Return the (X, Y) coordinate for the center point of the cell that contains the specified text.  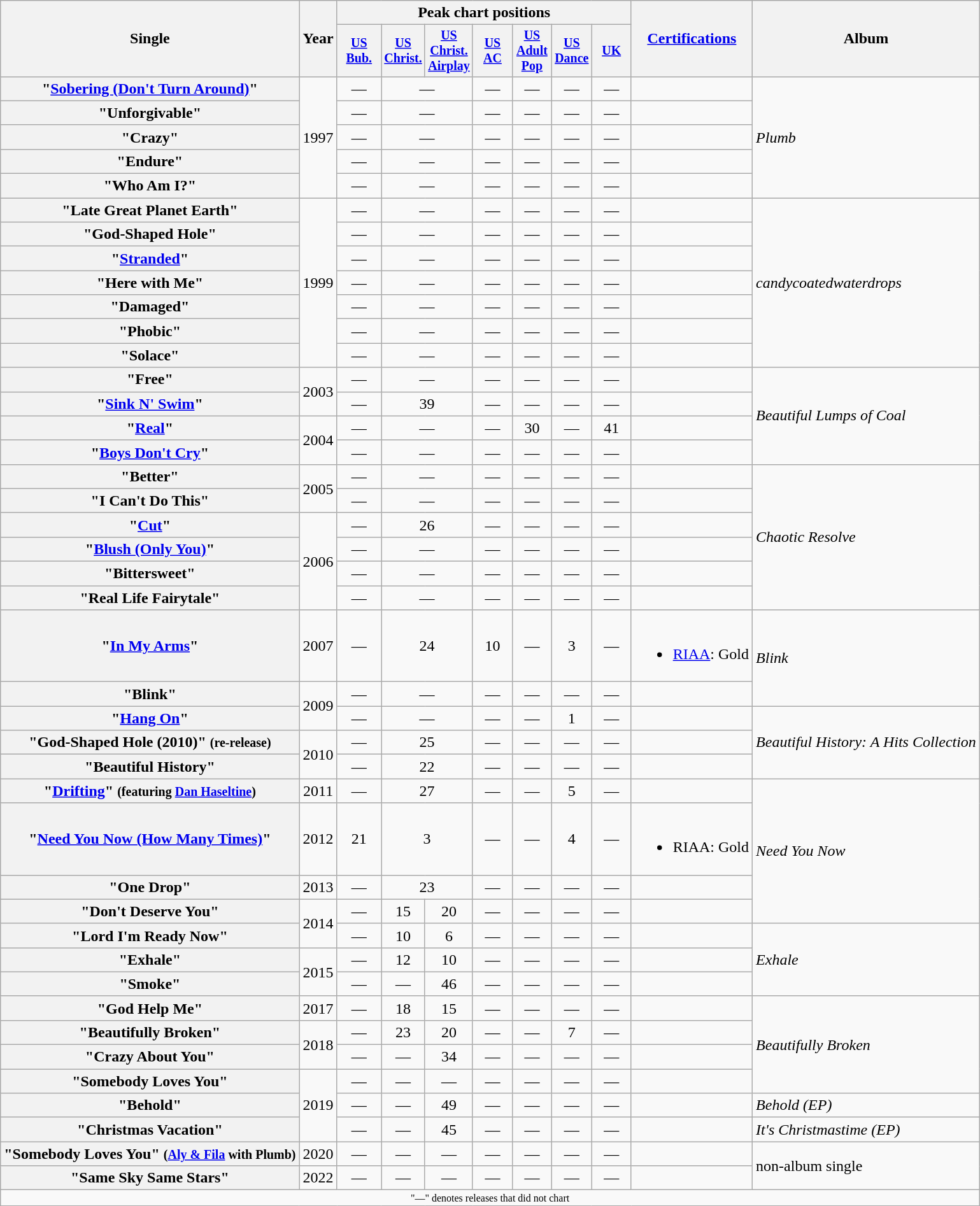
18 (404, 1008)
2012 (318, 839)
"Endure" (150, 161)
"Bittersweet" (150, 574)
Beautiful Lumps of Coal (866, 416)
Plumb (866, 137)
"God-Shaped Hole (2010)" (re-release) (150, 742)
2019 (318, 1105)
"I Can't Do This" (150, 500)
USChrist. (404, 51)
Certifications (692, 39)
2011 (318, 791)
Album (866, 39)
2005 (318, 488)
"Damaged" (150, 307)
Behold (EP) (866, 1105)
"One Drop" (150, 887)
"Behold" (150, 1105)
49 (448, 1105)
USBub. (359, 51)
"Crazy" (150, 137)
Blink (866, 658)
21 (359, 839)
USChrist.Airplay (448, 51)
"Sink N' Swim" (150, 404)
30 (532, 428)
2020 (318, 1154)
46 (448, 984)
2018 (318, 1044)
"Same Sky Same Stars" (150, 1178)
"Cut" (150, 525)
Year (318, 39)
1999 (318, 283)
"Late Great Planet Earth" (150, 210)
non-album single (866, 1166)
2022 (318, 1178)
Chaotic Resolve (866, 537)
41 (611, 428)
45 (448, 1130)
24 (427, 646)
"Christmas Vacation" (150, 1130)
2003 (318, 392)
"Crazy About You" (150, 1057)
USAC (492, 51)
4 (572, 839)
27 (427, 791)
USDance (572, 51)
"Need You Now (How Many Times)" (150, 839)
"Real" (150, 428)
"Better" (150, 476)
"Beautifully Broken" (150, 1032)
26 (427, 525)
2017 (318, 1008)
25 (427, 742)
"God-Shaped Hole" (150, 234)
2004 (318, 440)
2007 (318, 646)
34 (448, 1057)
"Phobic" (150, 331)
Beautifully Broken (866, 1044)
"Smoke" (150, 984)
"Exhale" (150, 960)
"God Help Me" (150, 1008)
"Boys Don't Cry" (150, 452)
12 (404, 960)
5 (572, 791)
"In My Arms" (150, 646)
"Drifting" (featuring Dan Haseltine) (150, 791)
"Free" (150, 380)
7 (572, 1032)
2013 (318, 887)
"—" denotes releases that did not chart (490, 1198)
candycoatedwaterdrops (866, 283)
1 (572, 718)
2006 (318, 561)
Need You Now (866, 851)
2015 (318, 972)
"Blush (Only You)" (150, 549)
"Beautiful History" (150, 767)
"Don't Deserve You" (150, 911)
"Real Life Fairytale" (150, 598)
2009 (318, 706)
"Here with Me" (150, 283)
"Lord I'm Ready Now" (150, 935)
"Blink" (150, 694)
Exhale (866, 960)
"Solace" (150, 355)
2010 (318, 755)
2014 (318, 923)
22 (427, 767)
USAdultPop (532, 51)
"Hang On" (150, 718)
It's Christmastime (EP) (866, 1130)
39 (427, 404)
UK (611, 51)
Beautiful History: A Hits Collection (866, 742)
"Sobering (Don't Turn Around)" (150, 89)
"Somebody Loves You" (150, 1081)
"Unforgivable" (150, 113)
"Stranded" (150, 259)
"Who Am I?" (150, 186)
Single (150, 39)
Peak chart positions (484, 13)
1997 (318, 137)
6 (448, 935)
"Somebody Loves You" (Aly & Fila with Plumb) (150, 1154)
